Provide the (x, y) coordinate of the cell's center where the given text is located.  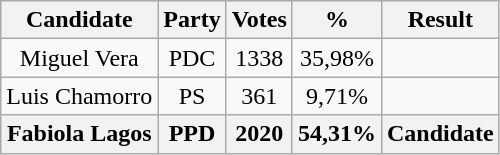
Luis Chamorro (80, 96)
54,31% (336, 134)
361 (259, 96)
Party (192, 20)
Fabiola Lagos (80, 134)
PPD (192, 134)
Result (440, 20)
Votes (259, 20)
PDC (192, 58)
1338 (259, 58)
2020 (259, 134)
% (336, 20)
PS (192, 96)
Miguel Vera (80, 58)
35,98% (336, 58)
9,71% (336, 96)
